Locate the cell with the specified text and output its (X, Y) center coordinate. 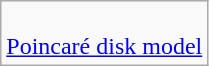
Poincaré disk model (104, 34)
